Extract the [X, Y] coordinate from the center of the cell holding the provided text.  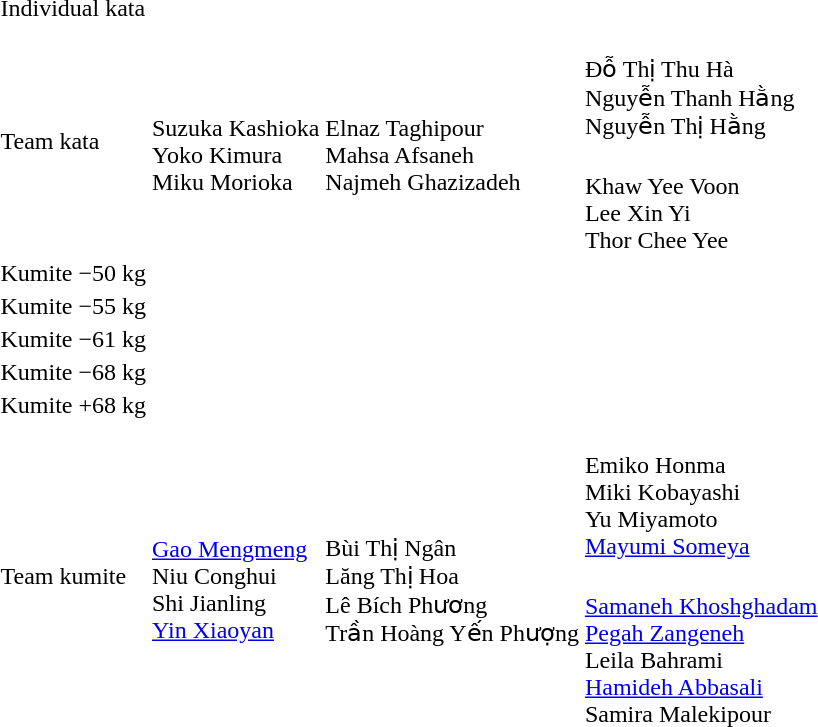
Suzuka KashiokaYoko KimuraMiku Morioka [236, 141]
Elnaz TaghipourMahsa AfsanehNajmeh Ghazizadeh [452, 141]
